Capture the cell that displays the provided text and extract its [x, y] central coordinate. 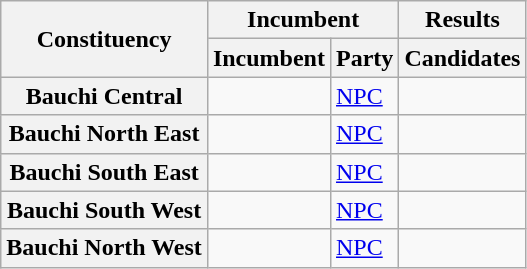
Results [462, 20]
Candidates [462, 58]
Bauchi Central [104, 96]
Bauchi South West [104, 210]
Bauchi South East [104, 172]
Party [364, 58]
Constituency [104, 39]
Bauchi North East [104, 134]
Bauchi North West [104, 248]
